Determine the [X, Y] coordinate at the center of the cell enclosing the given text.  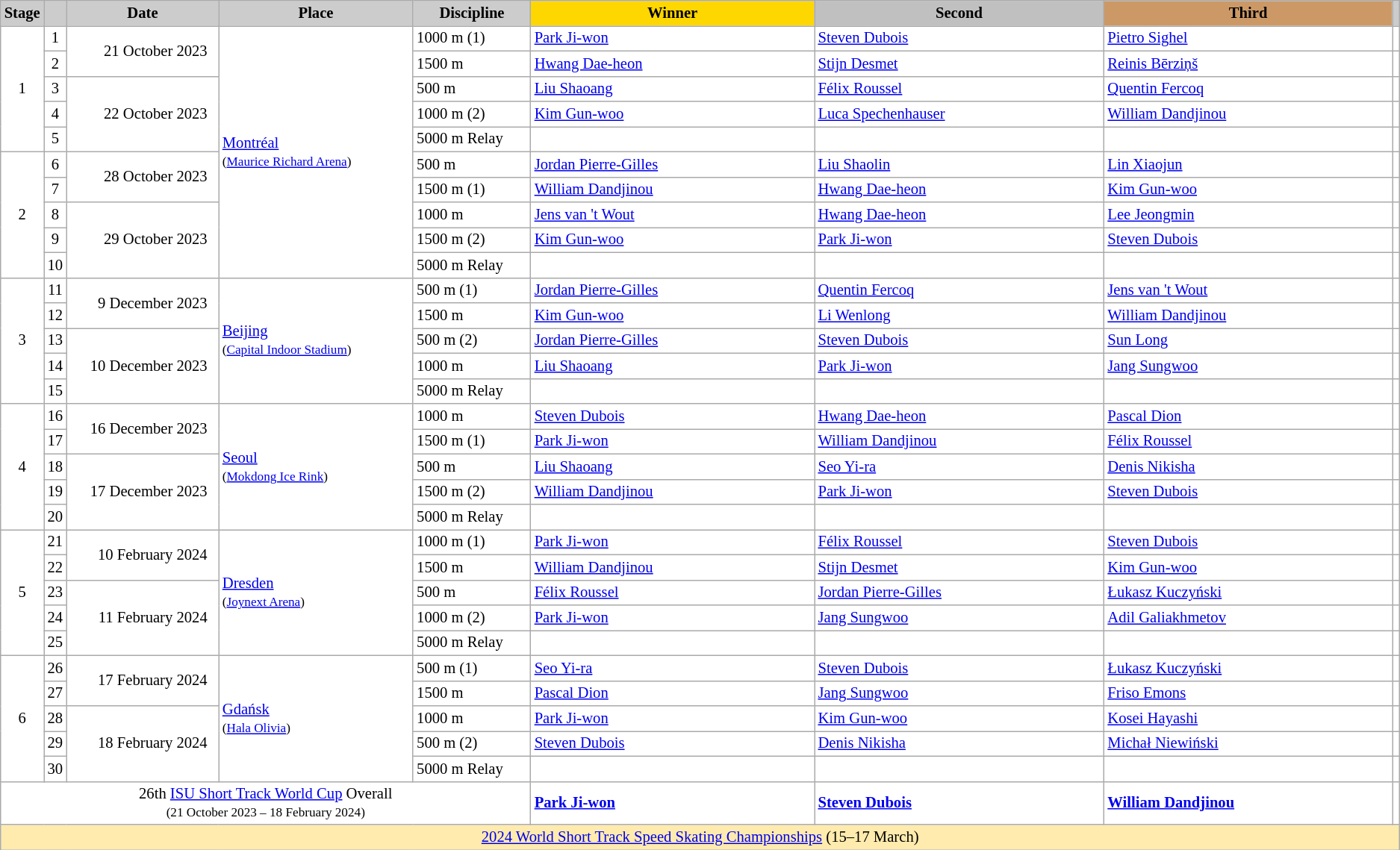
Adil Galiakhmetov [1248, 617]
Reinis Bērziņš [1248, 63]
16 December 2023 [143, 428]
27 [55, 693]
20 [55, 517]
2024 World Short Track Speed Skating Championships (15–17 March) [700, 837]
17 December 2023 [143, 491]
17 February 2024 [143, 681]
21 [55, 542]
Luca Spechenhauser [959, 114]
17 [55, 441]
Li Wenlong [959, 316]
Place [316, 13]
26 [55, 668]
24 [55, 617]
Third [1248, 13]
26th ISU Short Track World Cup Overall(21 October 2023 – 18 February 2024) [266, 803]
10 [55, 265]
22 October 2023 [143, 113]
8 [55, 214]
23 [55, 593]
30 [55, 769]
Discipline [472, 13]
29 October 2023 [143, 239]
22 [55, 567]
Beijing(Capital Indoor Stadium) [316, 340]
13 [55, 340]
15 [55, 391]
28 October 2023 [143, 177]
Pietro Sighel [1248, 38]
29 [55, 743]
28 [55, 719]
16 [55, 416]
25 [55, 643]
Lee Jeongmin [1248, 214]
Montréal(Maurice Richard Arena) [316, 151]
12 [55, 316]
Lin Xiaojun [1248, 164]
18 [55, 466]
Friso Emons [1248, 693]
Seoul(Mokdong Ice Rink) [316, 466]
21 October 2023 [143, 51]
Date [143, 13]
18 February 2024 [143, 743]
10 February 2024 [143, 554]
Sun Long [1248, 340]
Liu Shaolin [959, 164]
10 December 2023 [143, 366]
Second [959, 13]
Winner [673, 13]
9 [55, 240]
14 [55, 366]
19 [55, 492]
11 February 2024 [143, 618]
Dresden(Joynext Arena) [316, 593]
11 [55, 290]
Kosei Hayashi [1248, 719]
7 [55, 190]
Michał Niewiński [1248, 743]
9 December 2023 [143, 303]
Gdańsk(Hala Olivia) [316, 718]
Stage [22, 13]
